For the text-containing cell, return its midpoint in (X, Y) coordinate format. 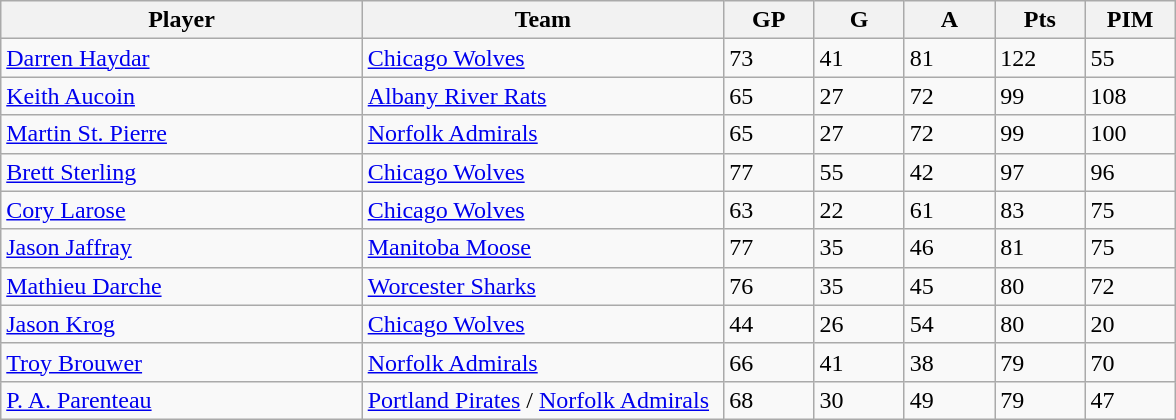
P. A. Parenteau (182, 400)
G (859, 20)
Brett Sterling (182, 172)
76 (769, 286)
44 (769, 324)
73 (769, 58)
96 (1130, 172)
GP (769, 20)
70 (1130, 362)
Team (542, 20)
Manitoba Moose (542, 248)
97 (1040, 172)
54 (949, 324)
42 (949, 172)
26 (859, 324)
22 (859, 210)
Darren Haydar (182, 58)
68 (769, 400)
Albany River Rats (542, 96)
PIM (1130, 20)
Worcester Sharks (542, 286)
66 (769, 362)
30 (859, 400)
A (949, 20)
63 (769, 210)
45 (949, 286)
83 (1040, 210)
Mathieu Darche (182, 286)
47 (1130, 400)
49 (949, 400)
Martin St. Pierre (182, 134)
Cory Larose (182, 210)
Keith Aucoin (182, 96)
122 (1040, 58)
20 (1130, 324)
108 (1130, 96)
46 (949, 248)
Pts (1040, 20)
Portland Pirates / Norfolk Admirals (542, 400)
Jason Krog (182, 324)
Troy Brouwer (182, 362)
Jason Jaffray (182, 248)
61 (949, 210)
100 (1130, 134)
38 (949, 362)
Player (182, 20)
